Determine the [x, y] coordinate at the center of the cell enclosing the given text.  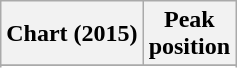
Peakposition [189, 34]
Chart (2015) [72, 34]
